Search for the cell housing the specified text and yield its [x, y] center coordinate. 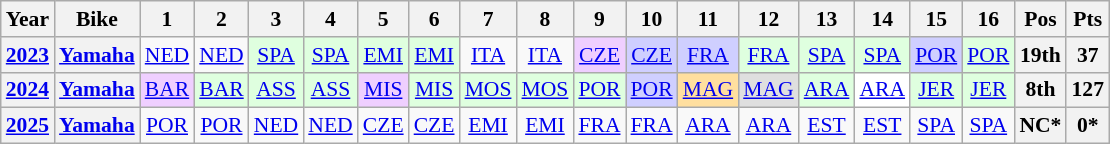
5 [384, 19]
7 [488, 19]
4 [330, 19]
2023 [28, 55]
Pos [1040, 19]
Bike [97, 19]
37 [1088, 55]
3 [276, 19]
Year [28, 19]
6 [434, 19]
2025 [28, 126]
13 [827, 19]
9 [599, 19]
NC* [1040, 126]
12 [768, 19]
2 [222, 19]
Pts [1088, 19]
0* [1088, 126]
2024 [28, 90]
127 [1088, 90]
8th [1040, 90]
8 [544, 19]
16 [988, 19]
14 [882, 19]
19th [1040, 55]
10 [652, 19]
1 [168, 19]
11 [708, 19]
15 [936, 19]
